Pinpoint the cell where the given text exists, returning its [X, Y] midpoint coordinate. 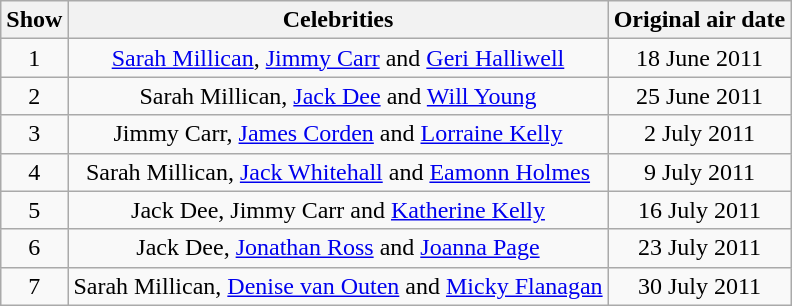
Original air date [700, 20]
Sarah Millican, Jack Dee and Will Young [338, 96]
5 [34, 210]
Show [34, 20]
16 July 2011 [700, 210]
25 June 2011 [700, 96]
2 [34, 96]
Jack Dee, Jonathan Ross and Joanna Page [338, 248]
23 July 2011 [700, 248]
7 [34, 286]
Sarah Millican, Jimmy Carr and Geri Halliwell [338, 58]
Sarah Millican, Denise van Outen and Micky Flanagan [338, 286]
9 July 2011 [700, 172]
Celebrities [338, 20]
2 July 2011 [700, 134]
Jack Dee, Jimmy Carr and Katherine Kelly [338, 210]
Sarah Millican, Jack Whitehall and Eamonn Holmes [338, 172]
30 July 2011 [700, 286]
18 June 2011 [700, 58]
3 [34, 134]
Jimmy Carr, James Corden and Lorraine Kelly [338, 134]
1 [34, 58]
4 [34, 172]
6 [34, 248]
